For the text-containing cell, return its midpoint in [x, y] coordinate format. 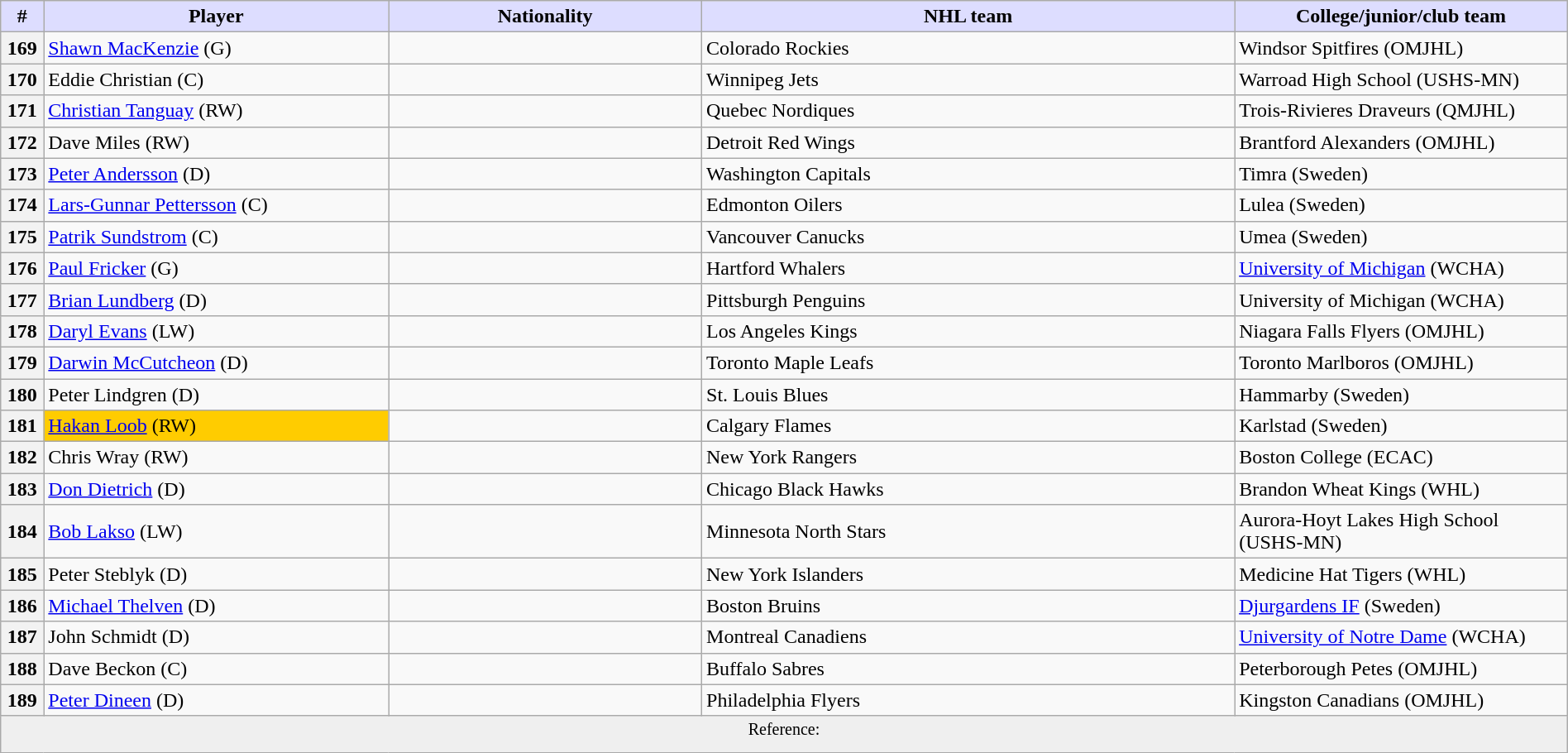
Pittsburgh Penguins [968, 300]
Djurgardens IF (Sweden) [1401, 606]
Peterborough Petes (OMJHL) [1401, 669]
Buffalo Sabres [968, 669]
Michael Thelven (D) [217, 606]
Warroad High School (USHS-MN) [1401, 79]
180 [22, 395]
185 [22, 574]
Los Angeles Kings [968, 331]
Peter Lindgren (D) [217, 395]
Peter Steblyk (D) [217, 574]
Chris Wray (RW) [217, 458]
Montreal Canadiens [968, 637]
Philadelphia Flyers [968, 700]
187 [22, 637]
Lars-Gunnar Pettersson (C) [217, 205]
NHL team [968, 17]
177 [22, 300]
169 [22, 48]
Daryl Evans (LW) [217, 331]
178 [22, 331]
Winnipeg Jets [968, 79]
Trois-Rivieres Draveurs (QMJHL) [1401, 111]
Dave Miles (RW) [217, 142]
Paul Fricker (G) [217, 268]
Shawn MacKenzie (G) [217, 48]
Eddie Christian (C) [217, 79]
Karlstad (Sweden) [1401, 426]
175 [22, 237]
170 [22, 79]
New York Rangers [968, 458]
Washington Capitals [968, 174]
186 [22, 606]
John Schmidt (D) [217, 637]
Kingston Canadians (OMJHL) [1401, 700]
172 [22, 142]
New York Islanders [968, 574]
Peter Andersson (D) [217, 174]
176 [22, 268]
Reference: [784, 735]
University of Notre Dame (WCHA) [1401, 637]
Nationality [546, 17]
Aurora-Hoyt Lakes High School (USHS-MN) [1401, 531]
Minnesota North Stars [968, 531]
Brandon Wheat Kings (WHL) [1401, 489]
Player [217, 17]
Edmonton Oilers [968, 205]
174 [22, 205]
179 [22, 362]
Bob Lakso (LW) [217, 531]
Boston College (ECAC) [1401, 458]
Umea (Sweden) [1401, 237]
Colorado Rockies [968, 48]
Windsor Spitfires (OMJHL) [1401, 48]
Peter Dineen (D) [217, 700]
182 [22, 458]
Calgary Flames [968, 426]
Hakan Loob (RW) [217, 426]
Hartford Whalers [968, 268]
Brantford Alexanders (OMJHL) [1401, 142]
173 [22, 174]
Vancouver Canucks [968, 237]
Timra (Sweden) [1401, 174]
Don Dietrich (D) [217, 489]
Toronto Maple Leafs [968, 362]
Medicine Hat Tigers (WHL) [1401, 574]
Quebec Nordiques [968, 111]
Darwin McCutcheon (D) [217, 362]
St. Louis Blues [968, 395]
Chicago Black Hawks [968, 489]
181 [22, 426]
189 [22, 700]
184 [22, 531]
Dave Beckon (C) [217, 669]
188 [22, 669]
Boston Bruins [968, 606]
# [22, 17]
Brian Lundberg (D) [217, 300]
Hammarby (Sweden) [1401, 395]
Niagara Falls Flyers (OMJHL) [1401, 331]
Detroit Red Wings [968, 142]
171 [22, 111]
183 [22, 489]
Lulea (Sweden) [1401, 205]
Patrik Sundstrom (C) [217, 237]
Christian Tanguay (RW) [217, 111]
College/junior/club team [1401, 17]
Toronto Marlboros (OMJHL) [1401, 362]
